Return (x, y) of the center of cell containing provided text 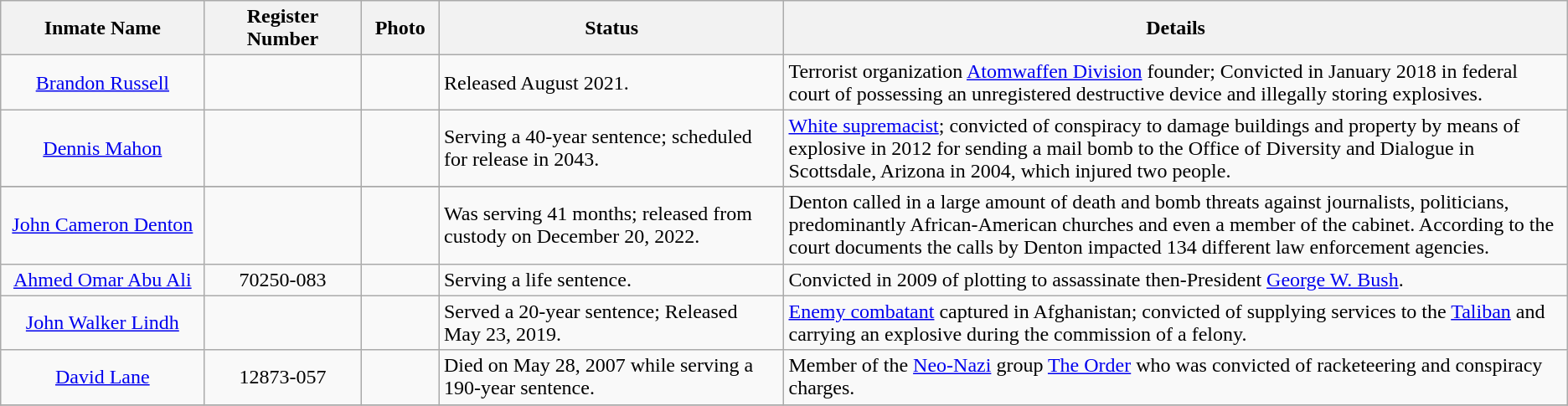
70250-083 (283, 280)
Enemy combatant captured in Afghanistan; convicted of supplying services to the Taliban and carrying an explosive during the commission of a felony. (1176, 323)
Ahmed Omar Abu Ali (102, 280)
Was serving 41 months; released from custody on December 20, 2022. (611, 225)
Photo (400, 28)
Details (1176, 28)
Status (611, 28)
Serving a 40-year sentence; scheduled for release in 2043. (611, 148)
Served a 20-year sentence; Released May 23, 2019. (611, 323)
Dennis Mahon (102, 148)
Released August 2021. (611, 82)
Brandon Russell (102, 82)
Member of the Neo-Nazi group The Order who was convicted of racketeering and conspiracy charges. (1176, 377)
John Cameron Denton (102, 225)
Serving a life sentence. (611, 280)
Inmate Name (102, 28)
David Lane (102, 377)
Died on May 28, 2007 while serving a 190-year sentence. (611, 377)
Convicted in 2009 of plotting to assassinate then-President George W. Bush. (1176, 280)
12873-057 (283, 377)
Register Number (283, 28)
John Walker Lindh (102, 323)
